Pinpoint the cell where the given text exists, returning its (X, Y) midpoint coordinate. 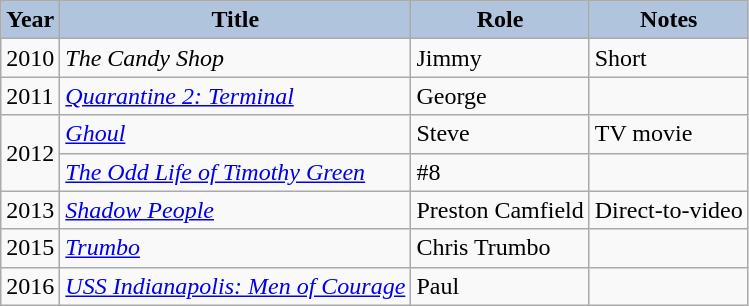
Ghoul (236, 134)
TV movie (668, 134)
The Odd Life of Timothy Green (236, 172)
Title (236, 20)
Trumbo (236, 248)
2013 (30, 210)
Quarantine 2: Terminal (236, 96)
Role (500, 20)
The Candy Shop (236, 58)
Notes (668, 20)
2012 (30, 153)
Jimmy (500, 58)
George (500, 96)
#8 (500, 172)
USS Indianapolis: Men of Courage (236, 286)
Paul (500, 286)
2016 (30, 286)
2015 (30, 248)
Chris Trumbo (500, 248)
Shadow People (236, 210)
Preston Camfield (500, 210)
Steve (500, 134)
Direct-to-video (668, 210)
Year (30, 20)
2010 (30, 58)
Short (668, 58)
2011 (30, 96)
